Detect which cell encompasses the target text, then output its (X, Y) center coordinate. 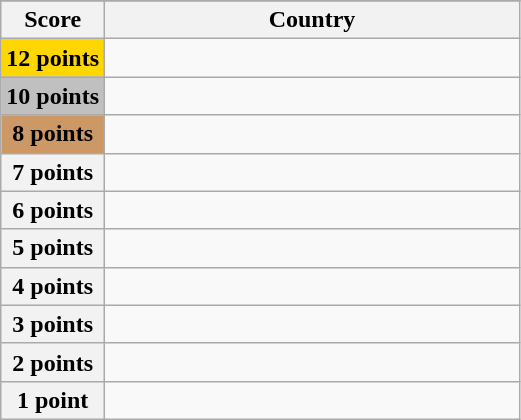
2 points (53, 362)
5 points (53, 248)
6 points (53, 210)
10 points (53, 96)
3 points (53, 324)
1 point (53, 400)
Score (53, 20)
Country (312, 20)
4 points (53, 286)
7 points (53, 172)
12 points (53, 58)
8 points (53, 134)
